Locate the cell with the specified text and output its (x, y) center coordinate. 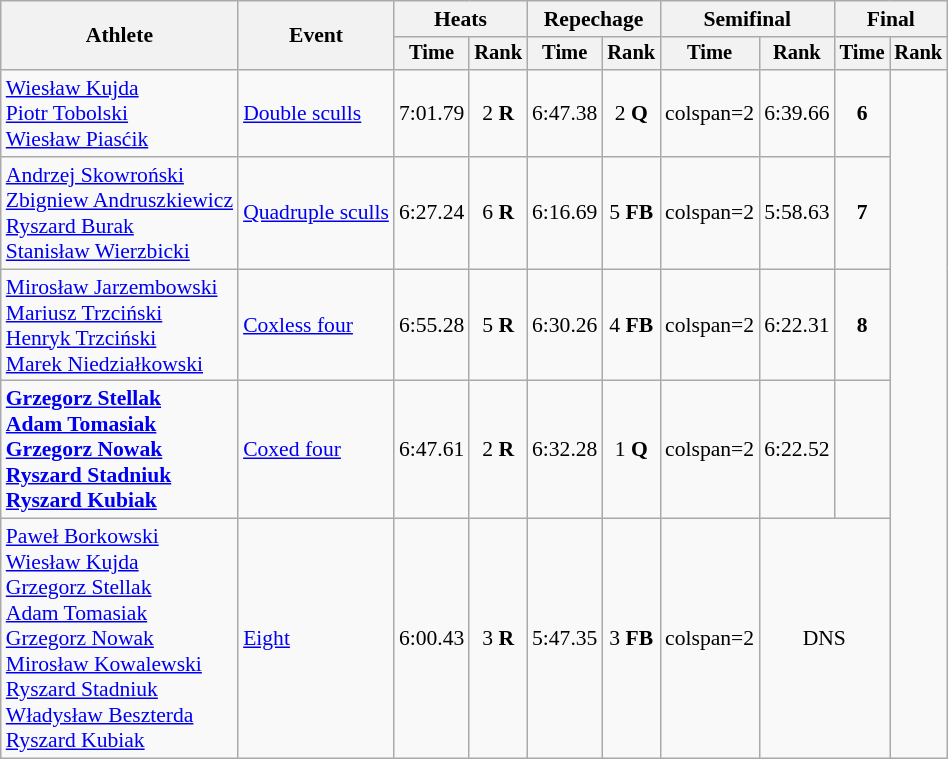
1 Q (631, 450)
4 FB (631, 325)
DNS (824, 639)
Double sculls (316, 114)
Andrzej SkowrońskiZbigniew AndruszkiewiczRyszard BurakStanisław Wierzbicki (120, 213)
Semifinal (748, 19)
6:47.61 (432, 450)
Eight (316, 639)
6:32.28 (564, 450)
6 (862, 114)
Grzegorz StellakAdam TomasiakGrzegorz NowakRyszard StadniukRyszard Kubiak (120, 450)
Athlete (120, 36)
5:47.35 (564, 639)
Quadruple sculls (316, 213)
7 (862, 213)
Coxless four (316, 325)
6:27.24 (432, 213)
6:39.66 (796, 114)
6:55.28 (432, 325)
6:16.69 (564, 213)
3 R (498, 639)
Heats (460, 19)
Paweł BorkowskiWiesław KujdaGrzegorz StellakAdam TomasiakGrzegorz NowakMirosław KowalewskiRyszard StadniukWładysław BeszterdaRyszard Kubiak (120, 639)
5 FB (631, 213)
8 (862, 325)
6 R (498, 213)
Repechage (594, 19)
6:22.31 (796, 325)
Event (316, 36)
2 Q (631, 114)
5 R (498, 325)
Wiesław KujdaPiotr Tobolski Wiesław Piasćik (120, 114)
3 FB (631, 639)
6:47.38 (564, 114)
5:58.63 (796, 213)
7:01.79 (432, 114)
Coxed four (316, 450)
6:22.52 (796, 450)
Final (891, 19)
6:00.43 (432, 639)
Mirosław JarzembowskiMariusz TrzcińskiHenryk TrzcińskiMarek Niedziałkowski (120, 325)
6:30.26 (564, 325)
